Return the [x, y] coordinate for the center point of the cell that contains the specified text.  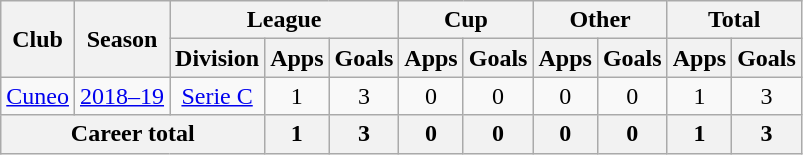
Division [218, 58]
Serie C [218, 96]
Career total [133, 134]
2018–19 [122, 96]
Total [734, 20]
Season [122, 39]
Other [600, 20]
League [284, 20]
Cuneo [38, 96]
Cup [466, 20]
Club [38, 39]
